From the cell containing the given text, extract its center point as [x, y] coordinate. 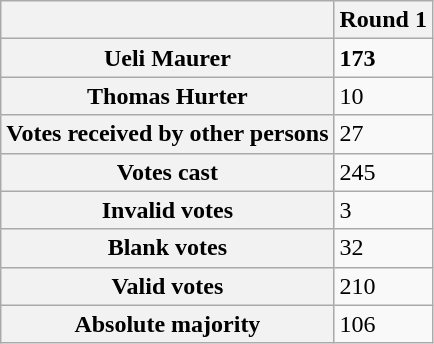
27 [383, 134]
Ueli Maurer [168, 58]
173 [383, 58]
3 [383, 210]
Round 1 [383, 20]
245 [383, 172]
Votes received by other persons [168, 134]
32 [383, 248]
10 [383, 96]
Thomas Hurter [168, 96]
Absolute majority [168, 324]
Blank votes [168, 248]
Valid votes [168, 286]
Votes cast [168, 172]
106 [383, 324]
210 [383, 286]
Invalid votes [168, 210]
